Find where the given text appears and provide that cell's center as (X, Y) coordinate. 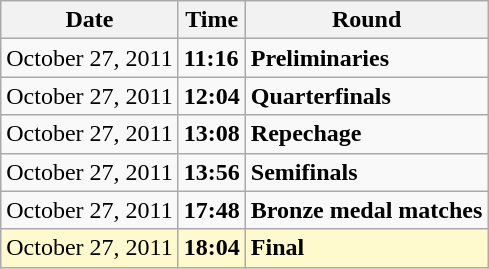
Preliminaries (366, 58)
Repechage (366, 134)
Quarterfinals (366, 96)
Round (366, 20)
12:04 (212, 96)
13:56 (212, 172)
Bronze medal matches (366, 210)
11:16 (212, 58)
Date (90, 20)
Final (366, 248)
18:04 (212, 248)
Time (212, 20)
17:48 (212, 210)
Semifinals (366, 172)
13:08 (212, 134)
